From the cell containing the given text, extract its center point as (x, y) coordinate. 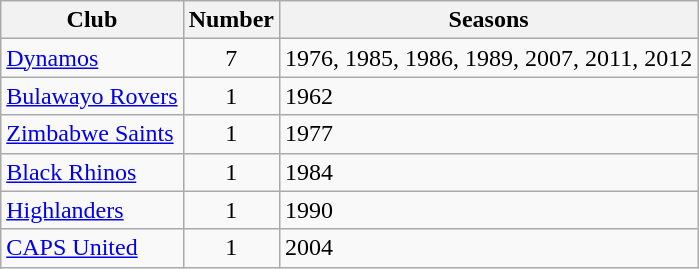
1976, 1985, 1986, 1989, 2007, 2011, 2012 (489, 58)
1962 (489, 96)
Zimbabwe Saints (92, 134)
1990 (489, 210)
Highlanders (92, 210)
Bulawayo Rovers (92, 96)
Club (92, 20)
1977 (489, 134)
Number (231, 20)
Black Rhinos (92, 172)
CAPS United (92, 248)
Dynamos (92, 58)
7 (231, 58)
2004 (489, 248)
1984 (489, 172)
Seasons (489, 20)
